Detect which cell encompasses the target text, then output its (X, Y) center coordinate. 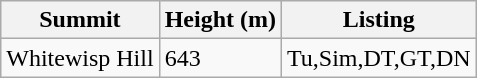
643 (220, 58)
Height (m) (220, 20)
Whitewisp Hill (80, 58)
Tu,Sim,DT,GT,DN (380, 58)
Listing (380, 20)
Summit (80, 20)
